Search for the cell housing the specified text and yield its [X, Y] center coordinate. 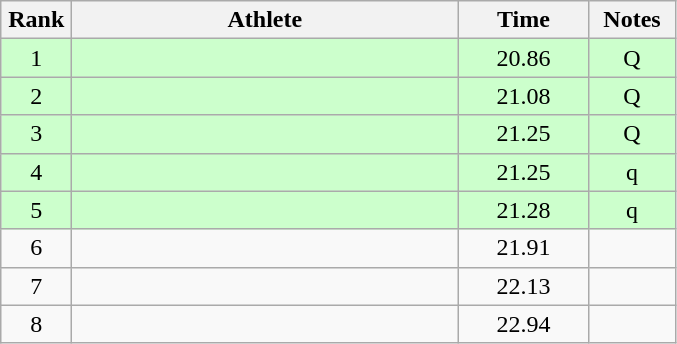
2 [36, 96]
22.94 [524, 324]
Athlete [265, 20]
20.86 [524, 58]
1 [36, 58]
6 [36, 248]
21.28 [524, 210]
7 [36, 286]
Rank [36, 20]
Time [524, 20]
22.13 [524, 286]
8 [36, 324]
4 [36, 172]
3 [36, 134]
Notes [632, 20]
21.08 [524, 96]
21.91 [524, 248]
5 [36, 210]
